Provide the (X, Y) coordinate of the cell's center where the given text is located.  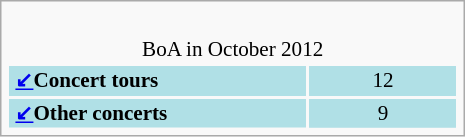
↙Other concerts (158, 113)
↙Concert tours (158, 81)
9 (384, 113)
BoA in October 2012 (232, 36)
12 (384, 81)
